For the text-containing cell, return its midpoint in (X, Y) coordinate format. 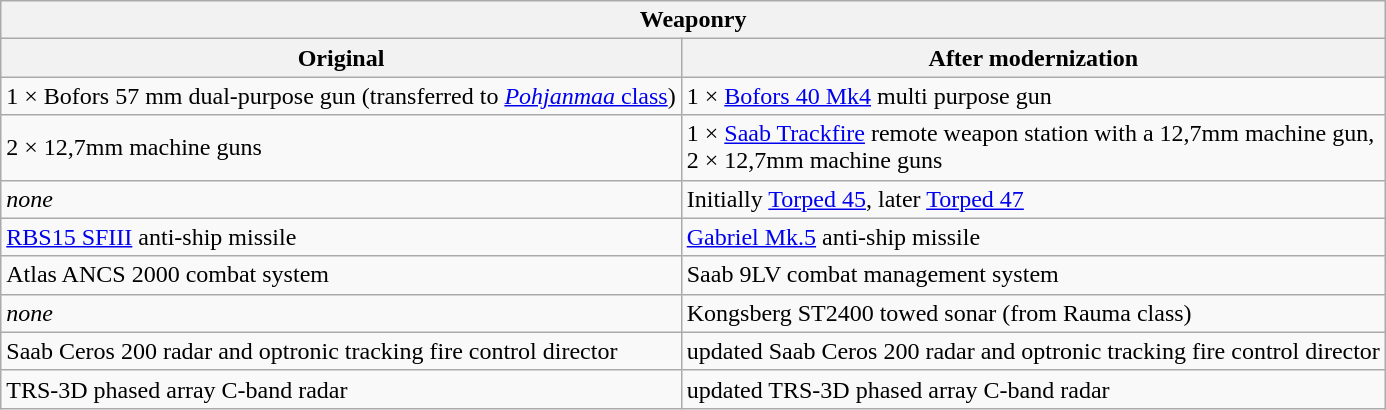
Atlas ANCS 2000 combat system (341, 275)
Saab Ceros 200 radar and optronic tracking fire control director (341, 351)
Weaponry (694, 20)
RBS15 SFIII anti-ship missile (341, 237)
Kongsberg ST2400 towed sonar (from Rauma class) (1033, 313)
TRS-3D phased array C-band radar (341, 389)
After modernization (1033, 58)
1 × Bofors 40 Mk4 multi purpose gun (1033, 96)
1 × Bofors 57 mm dual-purpose gun (transferred to Pohjanmaa class) (341, 96)
updated Saab Ceros 200 radar and optronic tracking fire control director (1033, 351)
Gabriel Mk.5 anti-ship missile (1033, 237)
2 × 12,7mm machine guns (341, 148)
1 × Saab Trackfire remote weapon station with a 12,7mm machine gun,2 × 12,7mm machine guns (1033, 148)
Initially Torped 45, later Torped 47 (1033, 199)
updated TRS-3D phased array C-band radar (1033, 389)
Original (341, 58)
Saab 9LV combat management system (1033, 275)
